From the cell containing the given text, extract its center point as (X, Y) coordinate. 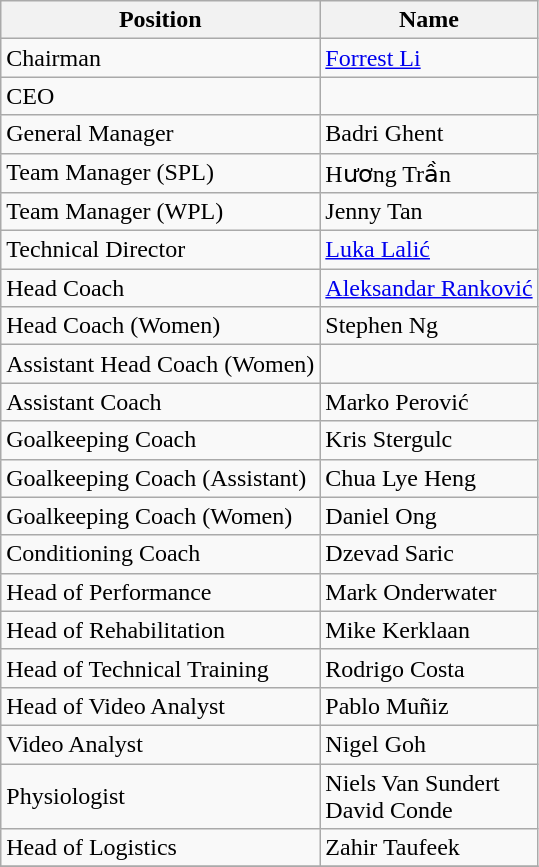
Aleksandar Ranković (429, 288)
Zahir Taufeek (429, 848)
Marko Perović (429, 402)
Jenny Tan (429, 212)
Niels Van Sundert David Conde (429, 796)
Team Manager (WPL) (160, 212)
Forrest Li (429, 58)
Hương Trần (429, 173)
Mike Kerklaan (429, 630)
Name (429, 20)
Video Analyst (160, 744)
Badri Ghent (429, 134)
Stephen Ng (429, 326)
Head of Video Analyst (160, 706)
Position (160, 20)
Nigel Goh (429, 744)
Assistant Coach (160, 402)
Pablo Muñiz (429, 706)
Mark Onderwater (429, 592)
Luka Lalić (429, 250)
Head of Rehabilitation (160, 630)
Goalkeeping Coach (Women) (160, 516)
Head Coach (Women) (160, 326)
Head of Performance (160, 592)
Head of Logistics (160, 848)
General Manager (160, 134)
Head of Technical Training (160, 668)
Goalkeeping Coach (160, 440)
Assistant Head Coach (Women) (160, 364)
Kris Stergulc (429, 440)
Team Manager (SPL) (160, 173)
Rodrigo Costa (429, 668)
Technical Director (160, 250)
Chua Lye Heng (429, 478)
Conditioning Coach (160, 554)
Daniel Ong (429, 516)
Dzevad Saric (429, 554)
Head Coach (160, 288)
Goalkeeping Coach (Assistant) (160, 478)
CEO (160, 96)
Chairman (160, 58)
Physiologist (160, 796)
